Capture the cell that displays the provided text and extract its [x, y] central coordinate. 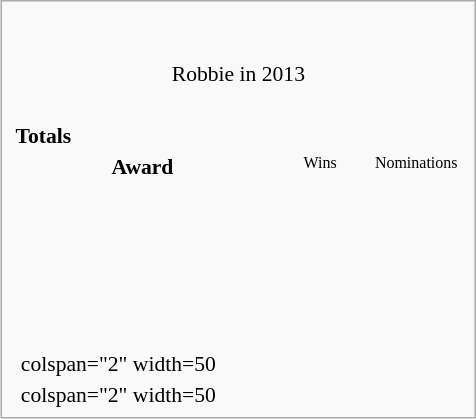
Totals Award Wins Nominations [239, 218]
Award [142, 167]
Wins [320, 167]
Totals [238, 135]
Robbie in 2013 [239, 49]
Nominations [416, 167]
